Scan for the cell matching the given text and deliver its (X, Y) coordinate at center. 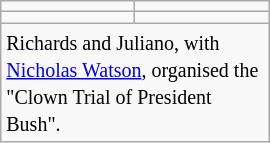
Richards and Juliano, with Nicholas Watson, organised the "Clown Trial of President Bush". (135, 82)
